Capture the cell that displays the provided text and extract its (x, y) central coordinate. 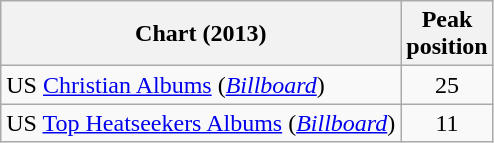
US Christian Albums (Billboard) (201, 85)
US Top Heatseekers Albums (Billboard) (201, 123)
Peakposition (447, 34)
Chart (2013) (201, 34)
11 (447, 123)
25 (447, 85)
